Detect which cell encompasses the target text, then output its [X, Y] center coordinate. 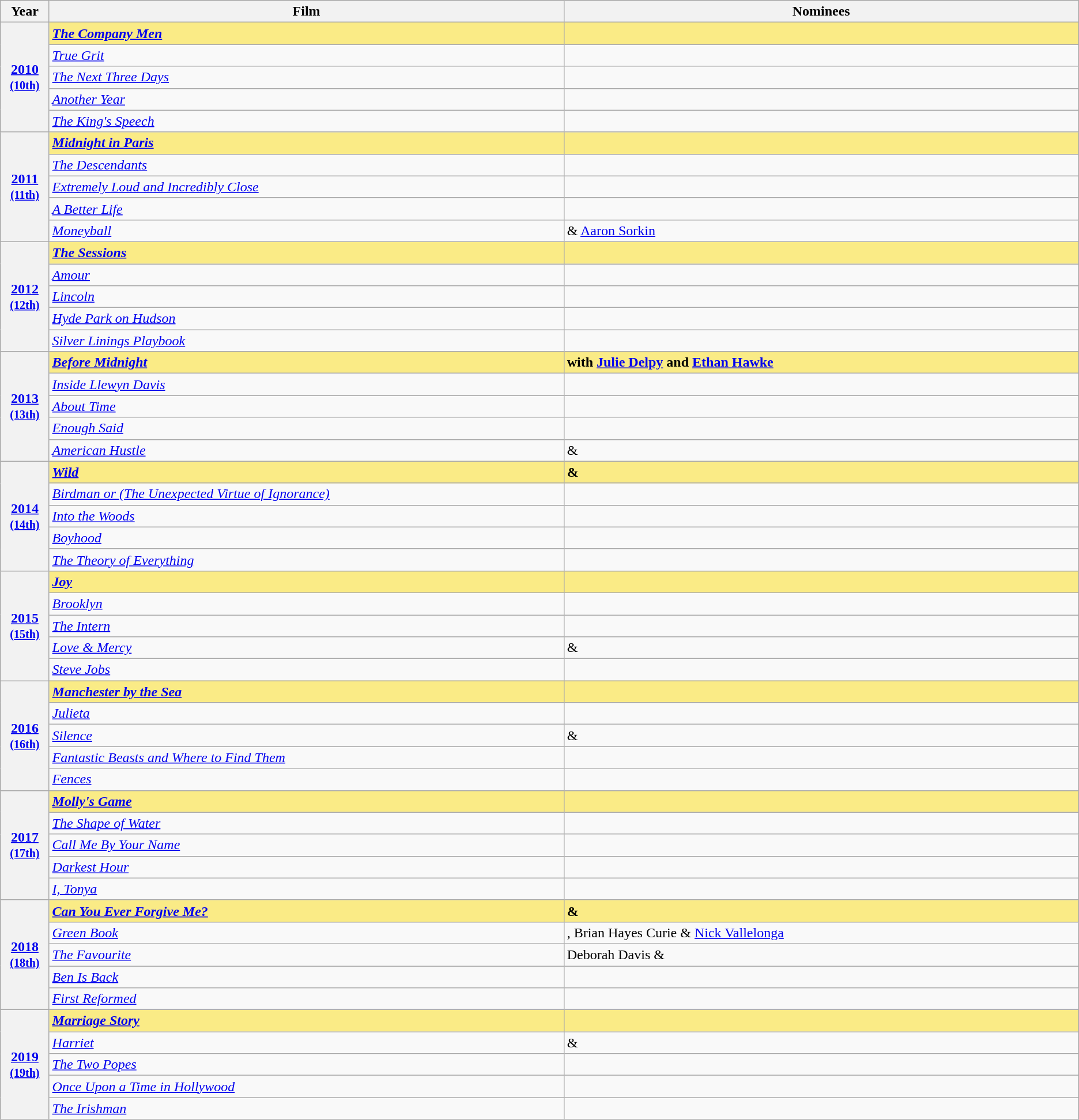
Another Year [307, 99]
The Irishman [307, 1108]
Once Upon a Time in Hollywood [307, 1087]
About Time [307, 406]
The Next Three Days [307, 77]
Before Midnight [307, 363]
Ben Is Back [307, 977]
with Julie Delpy and Ethan Hawke [821, 363]
2016(16th) [25, 736]
Wild [307, 472]
Enough Said [307, 428]
2019(19th) [25, 1065]
Green Book [307, 933]
Love & Mercy [307, 648]
Nominees [821, 12]
The Shape of Water [307, 823]
2018(18th) [25, 955]
Lincoln [307, 297]
I, Tonya [307, 889]
Amour [307, 275]
2013(13th) [25, 406]
The Two Popes [307, 1065]
The Descendants [307, 165]
A Better Life [307, 209]
Manchester by the Sea [307, 692]
2011(11th) [25, 187]
2017(17th) [25, 845]
The Intern [307, 625]
Can You Ever Forgive Me? [307, 911]
The Theory of Everything [307, 560]
Joy [307, 582]
Fences [307, 779]
Into the Woods [307, 516]
Julieta [307, 714]
The Favourite [307, 955]
Harriet [307, 1043]
Silence [307, 736]
American Hustle [307, 450]
Inside Llewyn Davis [307, 384]
2014(14th) [25, 516]
Steve Jobs [307, 670]
Fantastic Beasts and Where to Find Them [307, 757]
True Grit [307, 55]
Birdman or (The Unexpected Virtue of Ignorance) [307, 494]
2010(10th) [25, 77]
Film [307, 12]
Boyhood [307, 538]
Brooklyn [307, 604]
Hyde Park on Hudson [307, 319]
& Aaron Sorkin [821, 231]
First Reformed [307, 999]
Molly's Game [307, 801]
Extremely Loud and Incredibly Close [307, 187]
Deborah Davis & [821, 955]
Silver Linings Playbook [307, 341]
2012(12th) [25, 296]
Call Me By Your Name [307, 845]
Year [25, 12]
Darkest Hour [307, 867]
The Company Men [307, 33]
The King's Speech [307, 121]
Midnight in Paris [307, 143]
Moneyball [307, 231]
2015(15th) [25, 625]
The Sessions [307, 252]
Marriage Story [307, 1021]
, Brian Hayes Curie & Nick Vallelonga [821, 933]
